Extract the [X, Y] coordinate from the center of the cell holding the provided text.  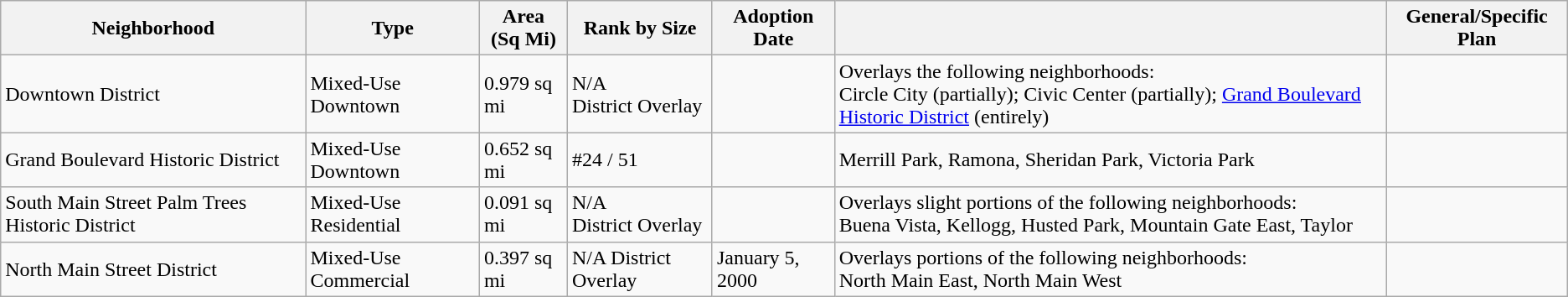
Merrill Park, Ramona, Sheridan Park, Victoria Park [1111, 159]
Adoption Date [773, 29]
Downtown District [153, 94]
0.652 sq mi [523, 159]
North Main Street District [153, 268]
Mixed-Use Commercial [392, 268]
0.979 sq mi [523, 94]
Rank by Size [640, 29]
Overlays the following neighborhoods:Circle City (partially); Civic Center (partially); Grand Boulevard Historic District (entirely) [1111, 94]
Mixed-Use Residential [392, 215]
Overlays slight portions of the following neighborhoods:Buena Vista, Kellogg, Husted Park, Mountain Gate East, Taylor [1111, 215]
N/A District Overlay [640, 268]
Grand Boulevard Historic District [153, 159]
Neighborhood [153, 29]
Area(Sq Mi) [523, 29]
Overlays portions of the following neighborhoods:North Main East, North Main West [1111, 268]
South Main Street Palm Trees Historic District [153, 215]
January 5, 2000 [773, 268]
Type [392, 29]
0.397 sq mi [523, 268]
0.091 sq mi [523, 215]
#24 / 51 [640, 159]
General/Specific Plan [1477, 29]
